Locate the cell with the specified text and output its (x, y) center coordinate. 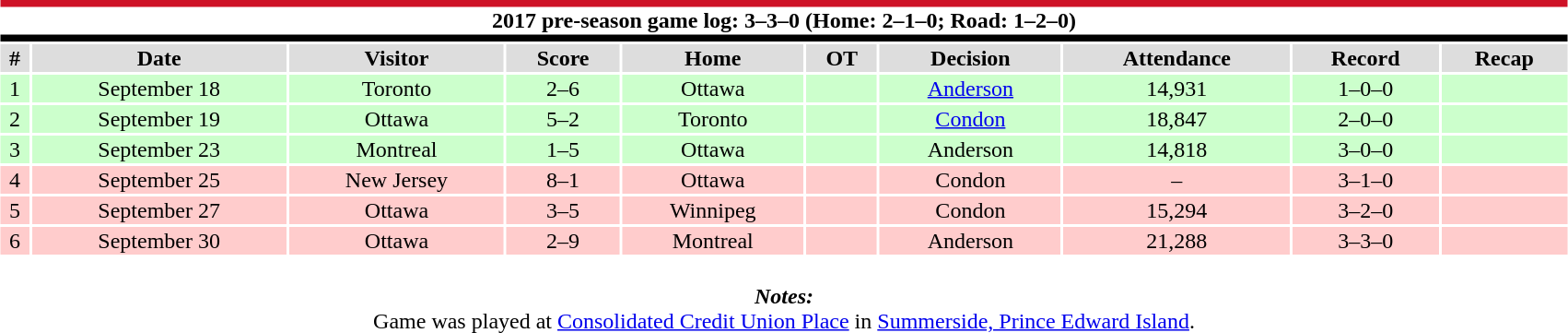
Home (713, 58)
14,818 (1177, 149)
3–2–0 (1365, 210)
15,294 (1177, 210)
14,931 (1177, 89)
21,288 (1177, 241)
2–6 (563, 89)
3–5 (563, 210)
# (15, 58)
2–0–0 (1365, 119)
2–9 (563, 241)
3–0–0 (1365, 149)
5 (15, 210)
Decision (970, 58)
1–5 (563, 149)
3 (15, 149)
Date (158, 58)
Attendance (1177, 58)
September 19 (158, 119)
5–2 (563, 119)
4 (15, 180)
1–0–0 (1365, 89)
Score (563, 58)
Recap (1504, 58)
New Jersey (396, 180)
September 18 (158, 89)
8–1 (563, 180)
September 30 (158, 241)
6 (15, 241)
Visitor (396, 58)
– (1177, 180)
September 27 (158, 210)
Record (1365, 58)
3–1–0 (1365, 180)
September 23 (158, 149)
18,847 (1177, 119)
September 25 (158, 180)
1 (15, 89)
2 (15, 119)
3–3–0 (1365, 241)
2017 pre-season game log: 3–3–0 (Home: 2–1–0; Road: 1–2–0) (784, 20)
Winnipeg (713, 210)
OT (842, 58)
